Locate the cell with the specified text and output its [X, Y] center coordinate. 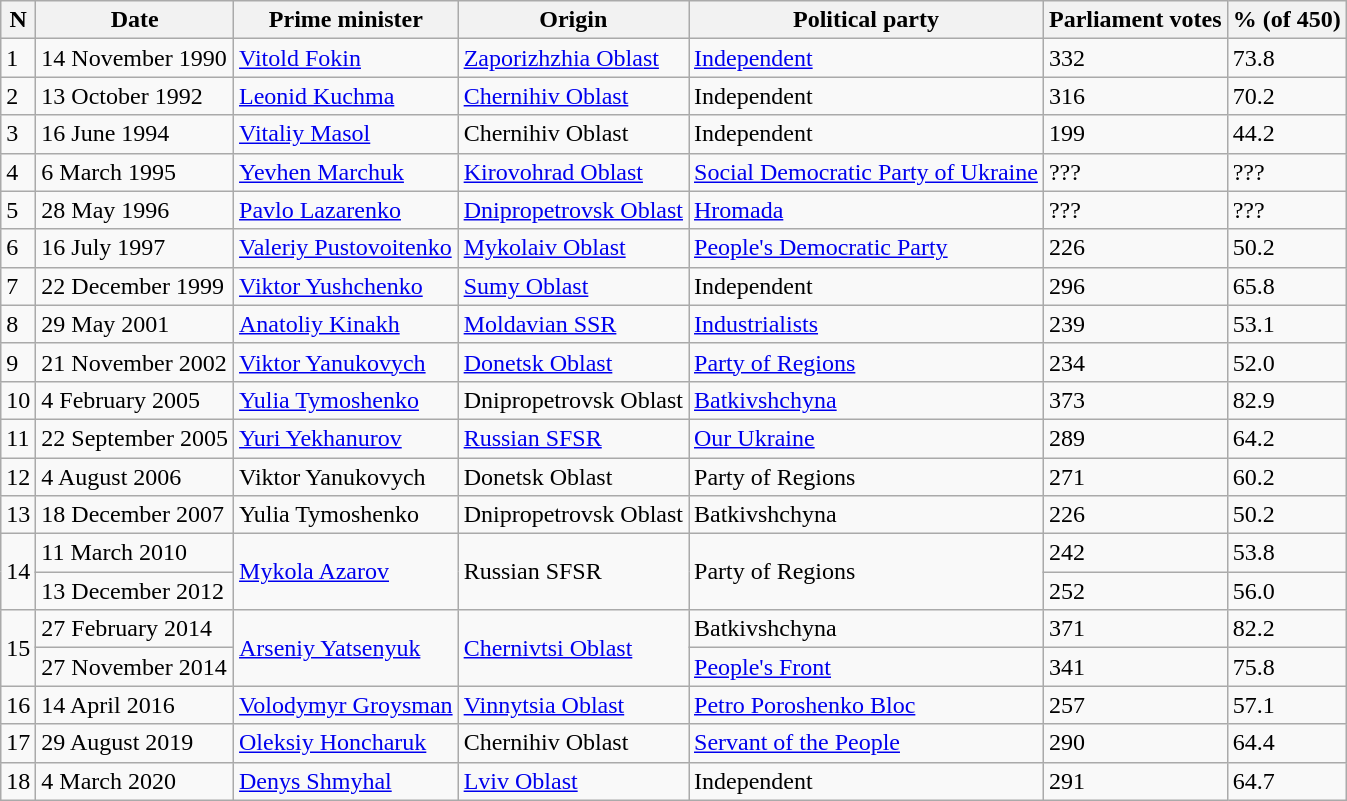
Mykolaiv Oblast [573, 248]
234 [1135, 362]
Leonid Kuchma [346, 96]
Parliament votes [1135, 20]
18 December 2007 [135, 515]
N [18, 20]
64.7 [1286, 781]
12 [18, 477]
82.2 [1286, 629]
373 [1135, 400]
290 [1135, 743]
17 [18, 743]
Political party [866, 20]
People's Democratic Party [866, 248]
289 [1135, 438]
291 [1135, 781]
239 [1135, 324]
27 November 2014 [135, 667]
332 [1135, 58]
252 [1135, 591]
Sumy Oblast [573, 286]
7 [18, 286]
Petro Poroshenko Bloc [866, 705]
Our Ukraine [866, 438]
Hromada [866, 210]
18 [18, 781]
Lviv Oblast [573, 781]
Yevhen Marchuk [346, 172]
14 November 1990 [135, 58]
257 [1135, 705]
Pavlo Lazarenko [346, 210]
4 March 2020 [135, 781]
22 December 1999 [135, 286]
4 February 2005 [135, 400]
Social Democratic Party of Ukraine [866, 172]
15 [18, 648]
Arseniy Yatsenyuk [346, 648]
16 July 1997 [135, 248]
Vitold Fokin [346, 58]
29 August 2019 [135, 743]
4 [18, 172]
14 [18, 572]
Origin [573, 20]
57.1 [1286, 705]
Servant of the People [866, 743]
296 [1135, 286]
65.8 [1286, 286]
371 [1135, 629]
3 [18, 134]
64.4 [1286, 743]
53.8 [1286, 553]
Prime minister [346, 20]
Viktor Yushchenko [346, 286]
70.2 [1286, 96]
44.2 [1286, 134]
People's Front [866, 667]
22 September 2005 [135, 438]
13 [18, 515]
11 [18, 438]
21 November 2002 [135, 362]
1 [18, 58]
6 [18, 248]
316 [1135, 96]
29 May 2001 [135, 324]
Vinnytsia Oblast [573, 705]
27 February 2014 [135, 629]
271 [1135, 477]
11 March 2010 [135, 553]
52.0 [1286, 362]
199 [1135, 134]
% (of 450) [1286, 20]
60.2 [1286, 477]
Mykola Azarov [346, 572]
16 [18, 705]
Oleksiy Honcharuk [346, 743]
64.2 [1286, 438]
28 May 1996 [135, 210]
Chernivtsi Oblast [573, 648]
10 [18, 400]
Denys Shmyhal [346, 781]
4 August 2006 [135, 477]
Valeriy Pustovoitenko [346, 248]
Kirovohrad Oblast [573, 172]
242 [1135, 553]
Anatoliy Kinakh [346, 324]
Date [135, 20]
Vitaliy Masol [346, 134]
6 March 1995 [135, 172]
Yuri Yekhanurov [346, 438]
82.9 [1286, 400]
16 June 1994 [135, 134]
2 [18, 96]
341 [1135, 667]
53.1 [1286, 324]
Volodymyr Groysman [346, 705]
73.8 [1286, 58]
56.0 [1286, 591]
8 [18, 324]
75.8 [1286, 667]
5 [18, 210]
Zaporizhzhia Oblast [573, 58]
Moldavian SSR [573, 324]
13 October 1992 [135, 96]
14 April 2016 [135, 705]
13 December 2012 [135, 591]
9 [18, 362]
Industrialists [866, 324]
